Identify which cell holds the provided text, then report its [X, Y] central coordinate. 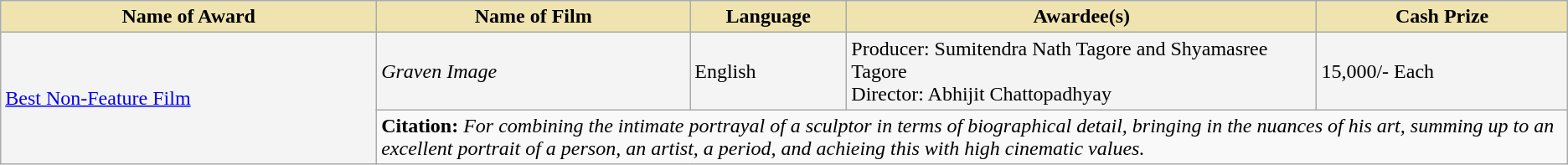
Producer: Sumitendra Nath Tagore and Shyamasree TagoreDirector: Abhijit Chattopadhyay [1082, 71]
Name of Award [189, 17]
Graven Image [534, 71]
Language [769, 17]
Cash Prize [1442, 17]
Best Non-Feature Film [189, 99]
Awardee(s) [1082, 17]
15,000/- Each [1442, 71]
Name of Film [534, 17]
English [769, 71]
